For the text-containing cell, return its midpoint in (X, Y) coordinate format. 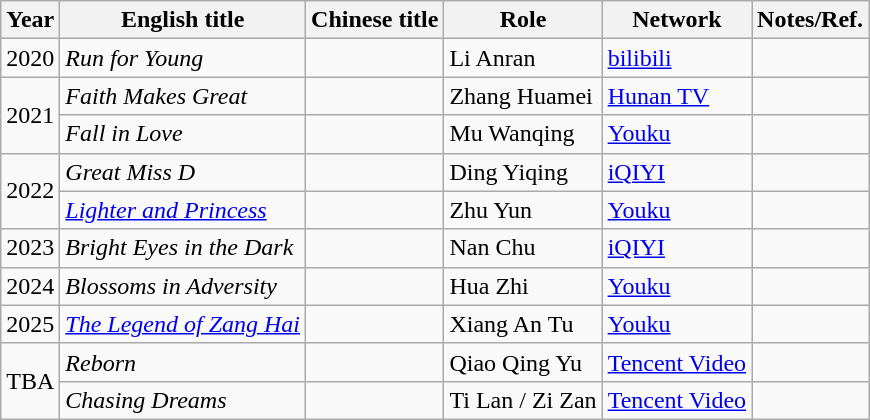
Xiang An Tu (523, 324)
bilibili (676, 58)
Network (676, 20)
English title (183, 20)
Ti Lan / Zi Zan (523, 400)
Hunan TV (676, 96)
2021 (30, 115)
Blossoms in Adversity (183, 286)
Year (30, 20)
Fall in Love (183, 134)
Great Miss D (183, 172)
Nan Chu (523, 248)
Run for Young (183, 58)
The Legend of Zang Hai (183, 324)
2025 (30, 324)
Notes/Ref. (810, 20)
2023 (30, 248)
Qiao Qing Yu (523, 362)
2020 (30, 58)
Zhang Huamei (523, 96)
Lighter and Princess (183, 210)
Ding Yiqing (523, 172)
Faith Makes Great (183, 96)
Reborn (183, 362)
Mu Wanqing (523, 134)
Role (523, 20)
Hua Zhi (523, 286)
Chinese title (375, 20)
Bright Eyes in the Dark (183, 248)
Chasing Dreams (183, 400)
Li Anran (523, 58)
2024 (30, 286)
2022 (30, 191)
TBA (30, 381)
Zhu Yun (523, 210)
